Output the [x, y] coordinate of the center of the cell containing the given text.  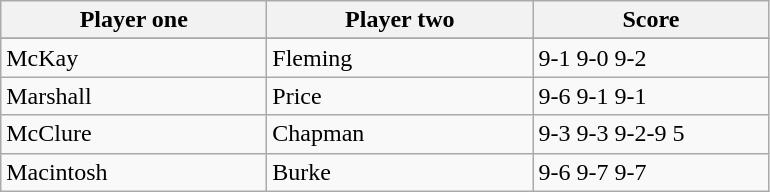
9-6 9-1 9-1 [651, 96]
McKay [134, 58]
Chapman [400, 134]
9-1 9-0 9-2 [651, 58]
Player two [400, 20]
9-6 9-7 9-7 [651, 172]
Burke [400, 172]
Price [400, 96]
Macintosh [134, 172]
Player one [134, 20]
Score [651, 20]
Marshall [134, 96]
9-3 9-3 9-2-9 5 [651, 134]
Fleming [400, 58]
McClure [134, 134]
